Find where the given text appears and provide that cell's center as (x, y) coordinate. 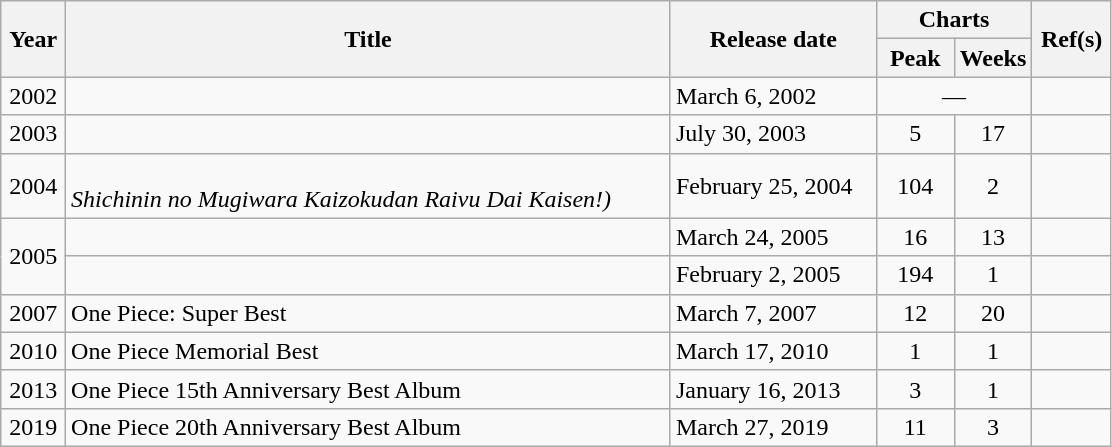
104 (915, 186)
Charts (954, 20)
17 (993, 134)
March 6, 2002 (773, 96)
16 (915, 237)
One Piece 20th Anniversary Best Album (368, 427)
2004 (34, 186)
2013 (34, 389)
5 (915, 134)
February 25, 2004 (773, 186)
Year (34, 39)
2002 (34, 96)
January 16, 2013 (773, 389)
2005 (34, 256)
20 (993, 313)
2003 (34, 134)
March 27, 2019 (773, 427)
Weeks (993, 58)
194 (915, 275)
March 24, 2005 (773, 237)
July 30, 2003 (773, 134)
March 7, 2007 (773, 313)
Release date (773, 39)
One Piece 15th Anniversary Best Album (368, 389)
13 (993, 237)
2010 (34, 351)
February 2, 2005 (773, 275)
Ref(s) (1072, 39)
2019 (34, 427)
11 (915, 427)
2007 (34, 313)
2 (993, 186)
Peak (915, 58)
One Piece Memorial Best (368, 351)
— (954, 96)
Title (368, 39)
One Piece: Super Best (368, 313)
Shichinin no Mugiwara Kaizokudan Raivu Dai Kaisen!) (368, 186)
12 (915, 313)
March 17, 2010 (773, 351)
